Identify which cell holds the provided text, then report its (X, Y) central coordinate. 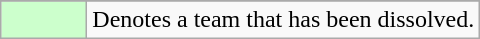
Denotes a team that has been dissolved. (284, 20)
